Locate the cell with the specified text and output its [X, Y] center coordinate. 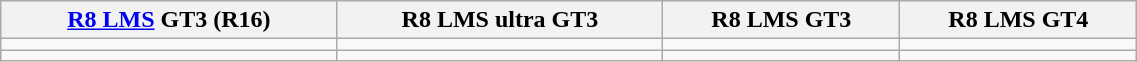
R8 LMS GT4 [1018, 20]
R8 LMS ultra GT3 [500, 20]
R8 LMS GT3 [782, 20]
R8 LMS GT3 (R16) [169, 20]
